Detect which cell encompasses the target text, then output its (X, Y) center coordinate. 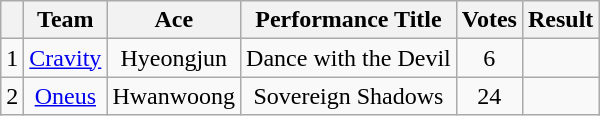
6 (489, 58)
Result (560, 20)
Votes (489, 20)
Ace (174, 20)
1 (12, 58)
Dance with the Devil (349, 58)
Sovereign Shadows (349, 96)
Hwanwoong (174, 96)
2 (12, 96)
Cravity (66, 58)
Performance Title (349, 20)
Oneus (66, 96)
24 (489, 96)
Team (66, 20)
Hyeongjun (174, 58)
